Detect which cell encompasses the target text, then output its [x, y] center coordinate. 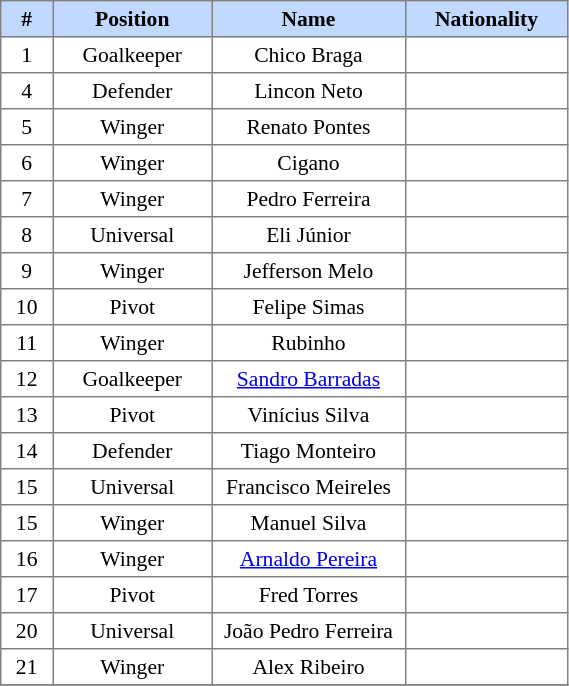
Cigano [308, 163]
Eli Júnior [308, 235]
9 [27, 271]
20 [27, 631]
12 [27, 379]
17 [27, 595]
João Pedro Ferreira [308, 631]
# [27, 19]
5 [27, 127]
Jefferson Melo [308, 271]
Chico Braga [308, 55]
Renato Pontes [308, 127]
16 [27, 559]
11 [27, 343]
Arnaldo Pereira [308, 559]
13 [27, 415]
21 [27, 667]
Felipe Simas [308, 307]
Name [308, 19]
Lincon Neto [308, 91]
Manuel Silva [308, 523]
Vinícius Silva [308, 415]
6 [27, 163]
Fred Torres [308, 595]
8 [27, 235]
4 [27, 91]
1 [27, 55]
Pedro Ferreira [308, 199]
10 [27, 307]
Position [132, 19]
14 [27, 451]
Rubinho [308, 343]
Tiago Monteiro [308, 451]
Nationality [486, 19]
Sandro Barradas [308, 379]
Alex Ribeiro [308, 667]
7 [27, 199]
Francisco Meireles [308, 487]
